Provide the [X, Y] coordinate of the cell's center where the given text is located.  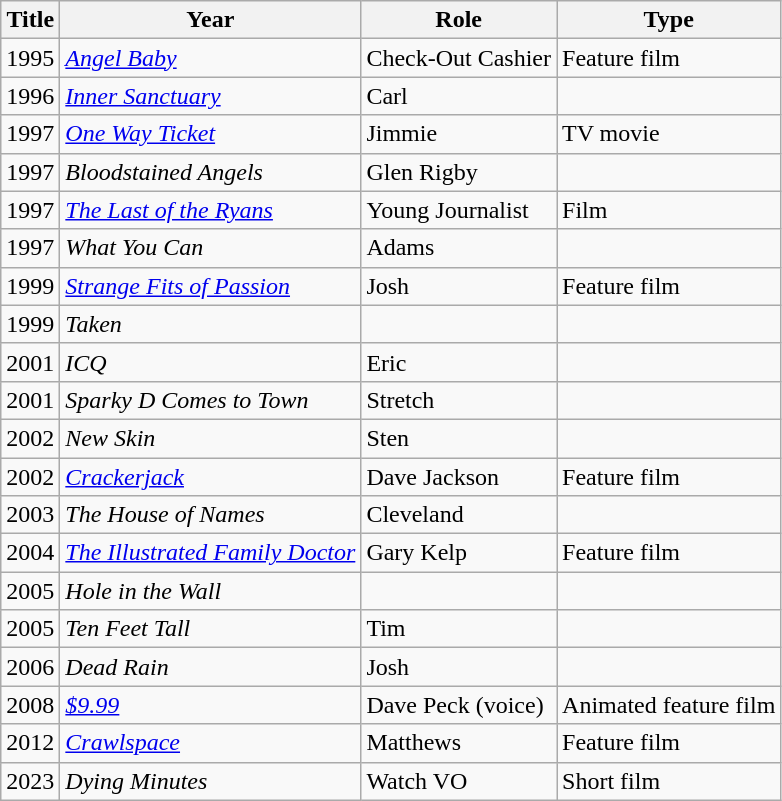
Angel Baby [210, 58]
Crawlspace [210, 743]
Crackerjack [210, 477]
Matthews [459, 743]
2023 [30, 781]
Watch VO [459, 781]
2008 [30, 705]
1995 [30, 58]
Title [30, 20]
Hole in the Wall [210, 591]
Animated feature film [669, 705]
The Illustrated Family Doctor [210, 553]
Inner Sanctuary [210, 96]
Sparky D Comes to Town [210, 400]
Dead Rain [210, 667]
Tim [459, 629]
Dave Peck (voice) [459, 705]
ICQ [210, 362]
Year [210, 20]
Adams [459, 248]
2004 [30, 553]
Check-Out Cashier [459, 58]
Role [459, 20]
Young Journalist [459, 210]
2012 [30, 743]
Sten [459, 438]
2003 [30, 515]
Cleveland [459, 515]
Strange Fits of Passion [210, 286]
What You Can [210, 248]
Type [669, 20]
Eric [459, 362]
The Last of the Ryans [210, 210]
$9.99 [210, 705]
Stretch [459, 400]
TV movie [669, 134]
Glen Rigby [459, 172]
Taken [210, 324]
Short film [669, 781]
Carl [459, 96]
Film [669, 210]
The House of Names [210, 515]
Bloodstained Angels [210, 172]
New Skin [210, 438]
Ten Feet Tall [210, 629]
Gary Kelp [459, 553]
Jimmie [459, 134]
One Way Ticket [210, 134]
Dave Jackson [459, 477]
2006 [30, 667]
1996 [30, 96]
Dying Minutes [210, 781]
